Provide the [x, y] coordinate of the cell's center where the given text is located.  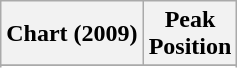
PeakPosition [190, 34]
Chart (2009) [72, 34]
